Return (x, y) of the center of cell containing provided text 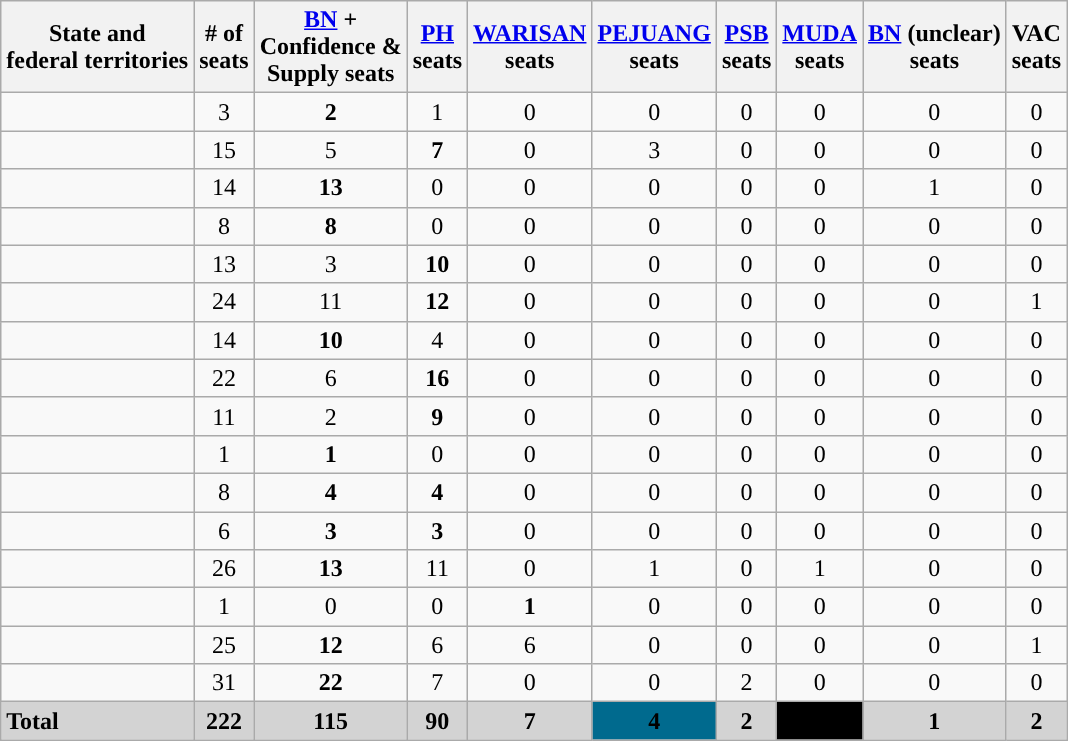
State andfederal territories (98, 47)
PHseats (437, 47)
15 (224, 150)
# ofseats (224, 47)
31 (224, 683)
PSBseats (746, 47)
PEJUANGseats (654, 47)
9 (437, 416)
BN + Confidence & Supply seats (330, 47)
26 (224, 569)
WARISANseats (530, 47)
BN (unclear)seats (934, 47)
90 (437, 721)
5 (330, 150)
MUDAseats (820, 47)
VACseats (1036, 47)
115 (330, 721)
25 (224, 645)
222 (224, 721)
Total (98, 721)
24 (224, 302)
16 (437, 378)
